Search for the cell housing the specified text and yield its [x, y] center coordinate. 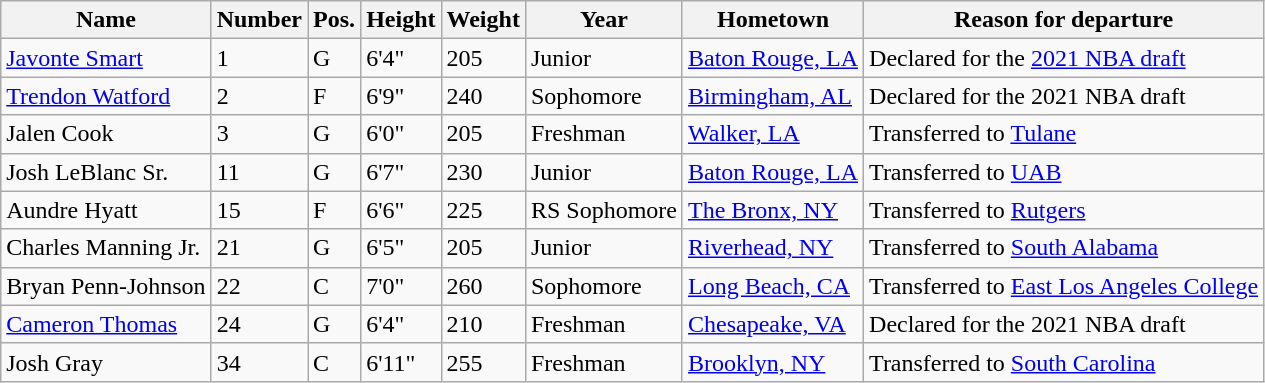
Trendon Watford [106, 96]
1 [259, 58]
21 [259, 248]
Transferred to UAB [1064, 172]
6'7" [401, 172]
Pos. [334, 20]
Year [604, 20]
Cameron Thomas [106, 324]
225 [483, 210]
Height [401, 20]
Transferred to South Alabama [1064, 248]
Birmingham, AL [772, 96]
RS Sophomore [604, 210]
Number [259, 20]
Javonte Smart [106, 58]
Transferred to Rutgers [1064, 210]
260 [483, 286]
Transferred to South Carolina [1064, 362]
34 [259, 362]
The Bronx, NY [772, 210]
6'5" [401, 248]
Transferred to East Los Angeles College [1064, 286]
Hometown [772, 20]
15 [259, 210]
Reason for departure [1064, 20]
Chesapeake, VA [772, 324]
Brooklyn, NY [772, 362]
7'0" [401, 286]
Long Beach, CA [772, 286]
Transferred to Tulane [1064, 134]
11 [259, 172]
Aundre Hyatt [106, 210]
Walker, LA [772, 134]
Name [106, 20]
Riverhead, NY [772, 248]
6'6" [401, 210]
3 [259, 134]
Weight [483, 20]
6'9" [401, 96]
Josh LeBlanc Sr. [106, 172]
Charles Manning Jr. [106, 248]
Josh Gray [106, 362]
6'11" [401, 362]
Jalen Cook [106, 134]
255 [483, 362]
2 [259, 96]
230 [483, 172]
6'0" [401, 134]
24 [259, 324]
Bryan Penn-Johnson [106, 286]
210 [483, 324]
240 [483, 96]
22 [259, 286]
